Return the (X, Y) coordinate for the center point of the cell that contains the specified text.  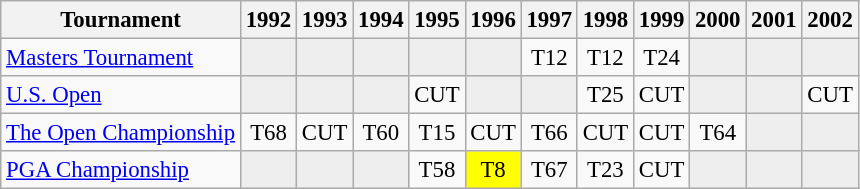
T23 (605, 170)
1997 (549, 20)
2000 (718, 20)
1996 (493, 20)
1995 (437, 20)
T66 (549, 133)
1994 (381, 20)
Tournament (121, 20)
PGA Championship (121, 170)
2002 (830, 20)
T60 (381, 133)
1992 (268, 20)
The Open Championship (121, 133)
T24 (661, 58)
1998 (605, 20)
1993 (325, 20)
2001 (774, 20)
U.S. Open (121, 95)
T15 (437, 133)
1999 (661, 20)
T58 (437, 170)
T25 (605, 95)
Masters Tournament (121, 58)
T64 (718, 133)
T8 (493, 170)
T68 (268, 133)
T67 (549, 170)
